Return [x, y] of the center of cell containing provided text 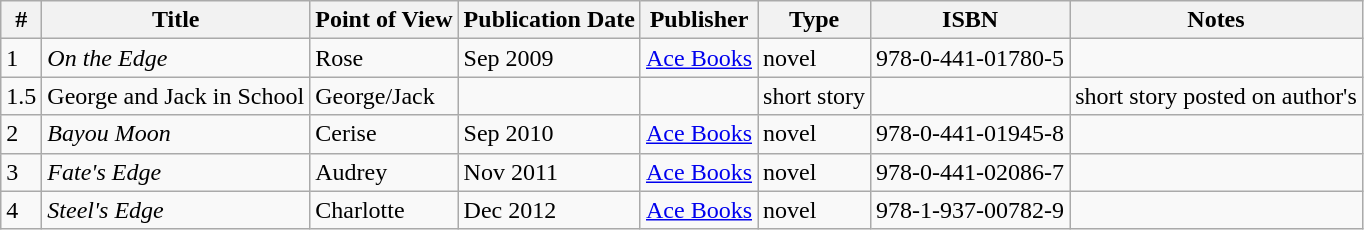
# [22, 20]
Sep 2009 [549, 58]
short story posted on author's [1216, 96]
Title [176, 20]
Nov 2011 [549, 172]
Type [814, 20]
1.5 [22, 96]
4 [22, 210]
3 [22, 172]
Dec 2012 [549, 210]
ISBN [970, 20]
978-1-937-00782-9 [970, 210]
Cerise [384, 134]
Rose [384, 58]
Point of View [384, 20]
On the Edge [176, 58]
short story [814, 96]
978-0-441-01780-5 [970, 58]
Audrey [384, 172]
978-0-441-01945-8 [970, 134]
Publication Date [549, 20]
George and Jack in School [176, 96]
Notes [1216, 20]
Charlotte [384, 210]
George/Jack [384, 96]
1 [22, 58]
Fate's Edge [176, 172]
Sep 2010 [549, 134]
Bayou Moon [176, 134]
Publisher [698, 20]
2 [22, 134]
Steel's Edge [176, 210]
978-0-441-02086-7 [970, 172]
